From the cell containing the given text, extract its center point as [X, Y] coordinate. 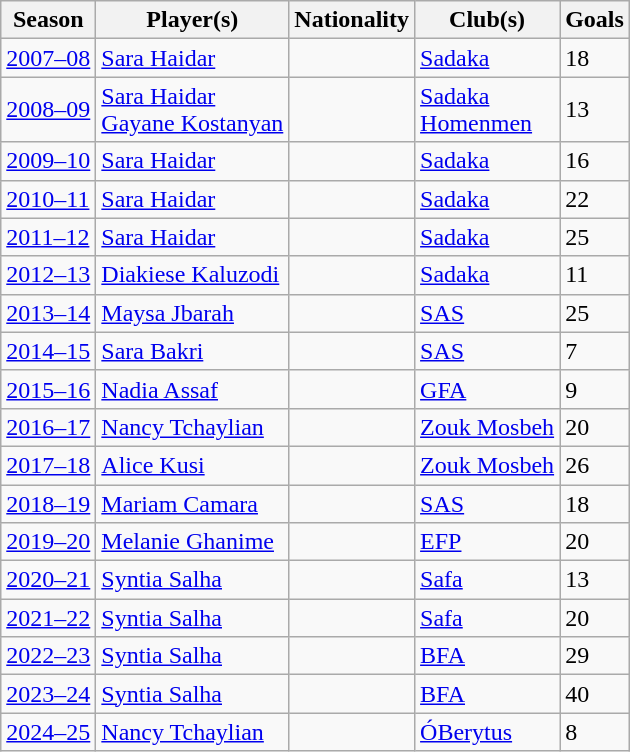
Alice Kusi [192, 465]
2013–14 [48, 313]
2024–25 [48, 732]
26 [595, 465]
SadakaHomenmen [488, 110]
2014–15 [48, 351]
2019–20 [48, 542]
2018–19 [48, 503]
2008–09 [48, 110]
16 [595, 161]
GFA [488, 389]
Club(s) [488, 20]
2020–21 [48, 580]
Nationality [352, 20]
2012–13 [48, 275]
Maysa Jbarah [192, 313]
Diakiese Kaluzodi [192, 275]
2007–08 [48, 58]
9 [595, 389]
2016–17 [48, 427]
2011–12 [48, 237]
Sara Bakri [192, 351]
8 [595, 732]
Mariam Camara [192, 503]
Player(s) [192, 20]
Goals [595, 20]
7 [595, 351]
Sara HaidarGayane Kostanyan [192, 110]
Melanie Ghanime [192, 542]
11 [595, 275]
2022–23 [48, 656]
Nadia Assaf [192, 389]
2017–18 [48, 465]
Season [48, 20]
2021–22 [48, 618]
2010–11 [48, 199]
EFP [488, 542]
2015–16 [48, 389]
2023–24 [48, 694]
40 [595, 694]
29 [595, 656]
22 [595, 199]
ÓBerytus [488, 732]
2009–10 [48, 161]
